Capture the cell that displays the provided text and extract its (x, y) central coordinate. 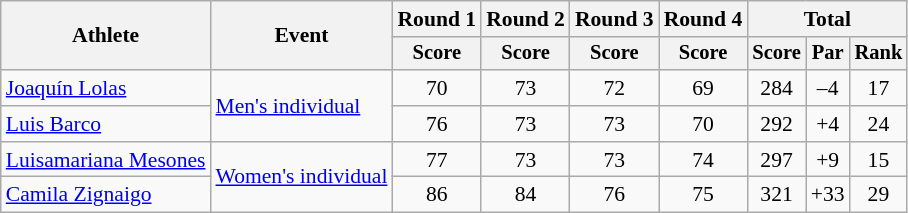
Men's individual (301, 106)
Round 4 (704, 19)
Round 2 (526, 19)
+33 (828, 195)
84 (526, 195)
Par (828, 54)
29 (879, 195)
75 (704, 195)
24 (879, 124)
Round 3 (614, 19)
74 (704, 160)
Luis Barco⁣ (106, 124)
Women's individual (301, 178)
17 (879, 88)
Total (827, 19)
Luisamariana Mesones (106, 160)
292 (776, 124)
–4 (828, 88)
284 (776, 88)
Athlete (106, 36)
77 (436, 160)
86 (436, 195)
Rank (879, 54)
Camila Zignaigo (106, 195)
+9 (828, 160)
+4 (828, 124)
72 (614, 88)
Event (301, 36)
297 (776, 160)
69 (704, 88)
Joaquín Lolas (106, 88)
321 (776, 195)
Round 1 (436, 19)
15 (879, 160)
